Detect which cell encompasses the target text, then output its (x, y) center coordinate. 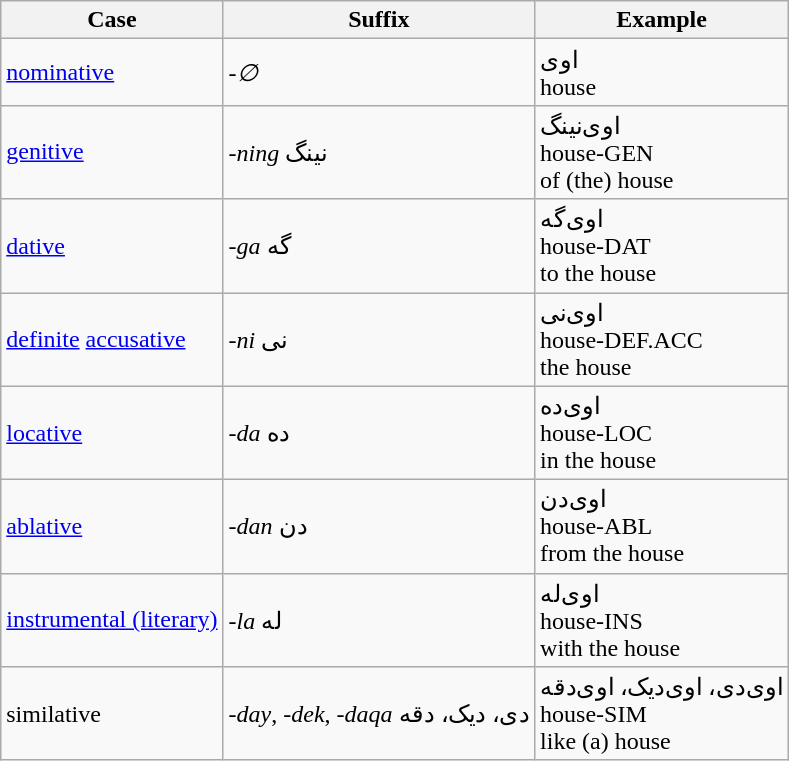
اوی‌دی، اوی‌دیک، اوی‌دقهhouse-SIMlike (a) house (662, 714)
-la له (379, 620)
اویhouse (662, 72)
-da ده (379, 433)
اوی‌نینگhouse-GENof (the) house (662, 152)
-ni نی (379, 339)
-ning نینگ (379, 152)
similative (112, 714)
اوی‌لهhouse-INSwith the house (662, 620)
-∅ (379, 72)
Suffix (379, 20)
dative (112, 246)
locative (112, 433)
Case (112, 20)
-dan دن (379, 527)
Example (662, 20)
definite accusative (112, 339)
اوی‌نیhouse-DEF.ACCthe house (662, 339)
-day, -dek, -daqa دی، دیک، دقه (379, 714)
instrumental (literary) (112, 620)
اوی‌دنhouse-ABLfrom the house (662, 527)
اوی‌گهhouse-DATto the house (662, 246)
nominative (112, 72)
اوی‌دهhouse-LOCin the house (662, 433)
genitive (112, 152)
ablative (112, 527)
-ga گه (379, 246)
